Detect which cell encompasses the target text, then output its (x, y) center coordinate. 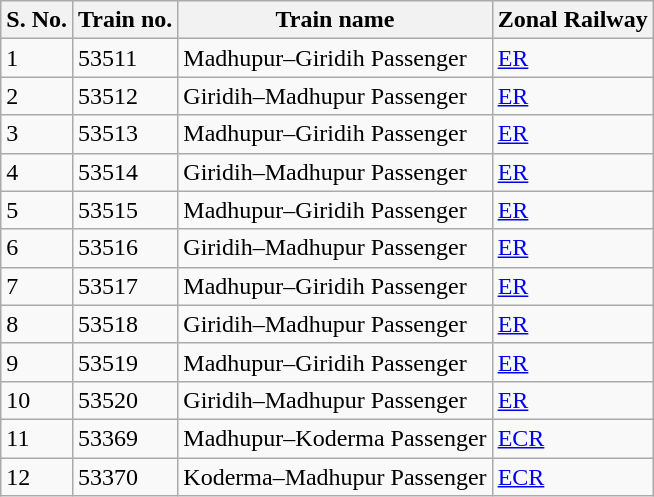
53520 (124, 400)
53369 (124, 438)
2 (37, 96)
53370 (124, 477)
Zonal Railway (572, 20)
Train name (335, 20)
Madhupur–Koderma Passenger (335, 438)
12 (37, 477)
53516 (124, 248)
53512 (124, 96)
Koderma–Madhupur Passenger (335, 477)
53517 (124, 286)
53514 (124, 172)
4 (37, 172)
11 (37, 438)
S. No. (37, 20)
53511 (124, 58)
53518 (124, 324)
53519 (124, 362)
3 (37, 134)
5 (37, 210)
7 (37, 286)
8 (37, 324)
1 (37, 58)
6 (37, 248)
53515 (124, 210)
10 (37, 400)
53513 (124, 134)
Train no. (124, 20)
9 (37, 362)
